Detect which cell encompasses the target text, then output its (X, Y) center coordinate. 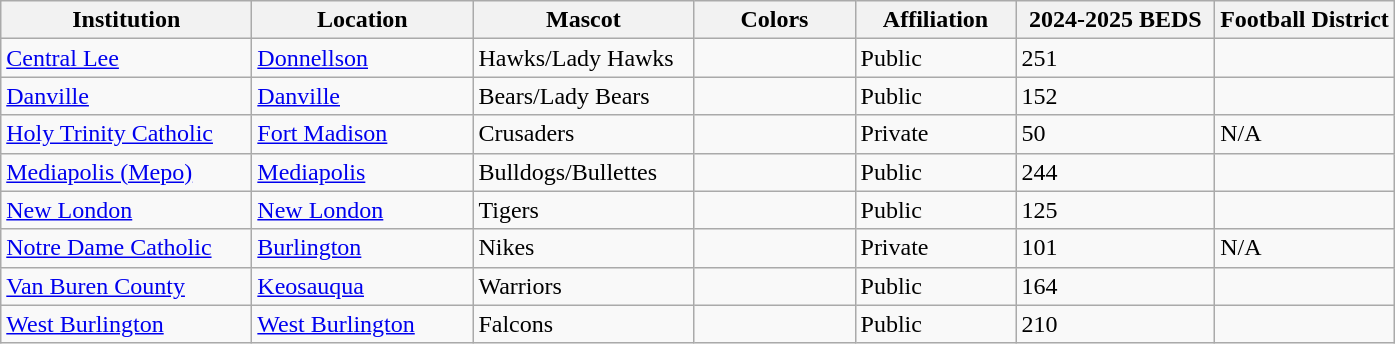
101 (1116, 248)
Central Lee (126, 58)
Hawks/Lady Hawks (584, 58)
Donnellson (362, 58)
Mediapolis (Mepo) (126, 172)
2024-2025 BEDS (1116, 20)
210 (1116, 324)
Notre Dame Catholic (126, 248)
Bulldogs/Bullettes (584, 172)
251 (1116, 58)
50 (1116, 134)
Burlington (362, 248)
244 (1116, 172)
Mascot (584, 20)
Tigers (584, 210)
Falcons (584, 324)
Colors (774, 20)
Crusaders (584, 134)
Location (362, 20)
Nikes (584, 248)
Affiliation (936, 20)
164 (1116, 286)
Keosauqua (362, 286)
Institution (126, 20)
Warriors (584, 286)
152 (1116, 96)
Mediapolis (362, 172)
Football District (1305, 20)
Holy Trinity Catholic (126, 134)
Bears/Lady Bears (584, 96)
Van Buren County (126, 286)
125 (1116, 210)
Fort Madison (362, 134)
